Capture the cell that displays the provided text and extract its [X, Y] central coordinate. 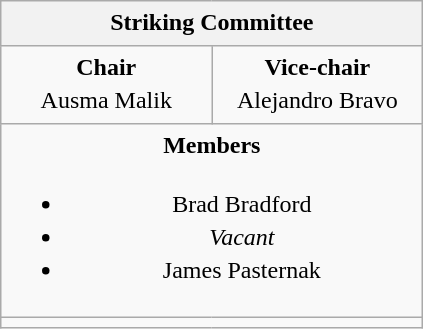
ChairAusma Malik [106, 84]
MembersBrad BradfordVacantJames Pasternak [212, 220]
Striking Committee [212, 24]
Vice-chairAlejandro Bravo [318, 84]
